Search for the cell housing the specified text and yield its (x, y) center coordinate. 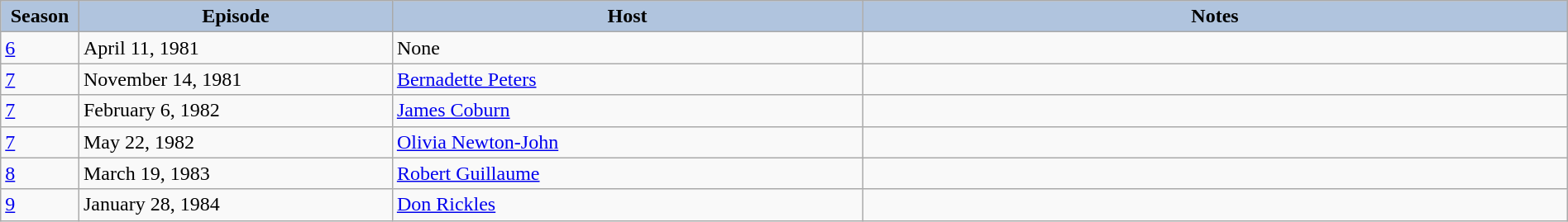
None (627, 48)
April 11, 1981 (235, 48)
8 (40, 173)
Notes (1216, 17)
Olivia Newton-John (627, 142)
Robert Guillaume (627, 173)
Host (627, 17)
November 14, 1981 (235, 79)
February 6, 1982 (235, 111)
James Coburn (627, 111)
January 28, 1984 (235, 205)
Season (40, 17)
Episode (235, 17)
May 22, 1982 (235, 142)
9 (40, 205)
Don Rickles (627, 205)
March 19, 1983 (235, 173)
6 (40, 48)
Bernadette Peters (627, 79)
